Detect which cell encompasses the target text, then output its (X, Y) center coordinate. 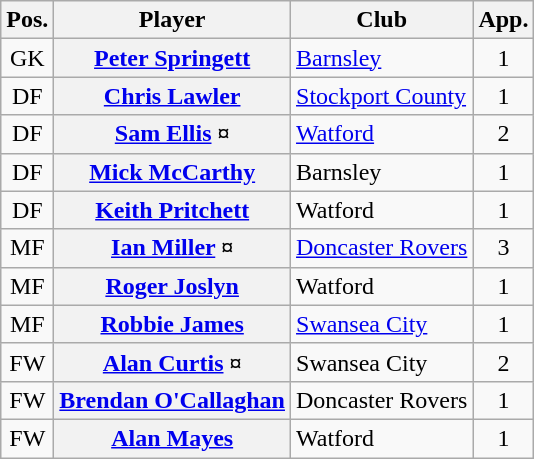
Brendan O'Callaghan (172, 400)
3 (504, 248)
GK (28, 58)
Keith Pritchett (172, 210)
Roger Joslyn (172, 286)
Pos. (28, 20)
Club (382, 20)
Sam Ellis ¤ (172, 134)
Ian Miller ¤ (172, 248)
Alan Curtis ¤ (172, 362)
Stockport County (382, 96)
Alan Mayes (172, 438)
Chris Lawler (172, 96)
Mick McCarthy (172, 172)
Player (172, 20)
App. (504, 20)
Robbie James (172, 324)
Peter Springett (172, 58)
